Provide the [X, Y] coordinate of the cell's center where the given text is located.  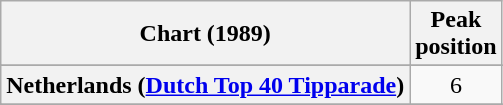
Chart (1989) [206, 34]
Netherlands (Dutch Top 40 Tipparade) [206, 85]
6 [456, 85]
Peakposition [456, 34]
